For the text-containing cell, return its midpoint in (X, Y) coordinate format. 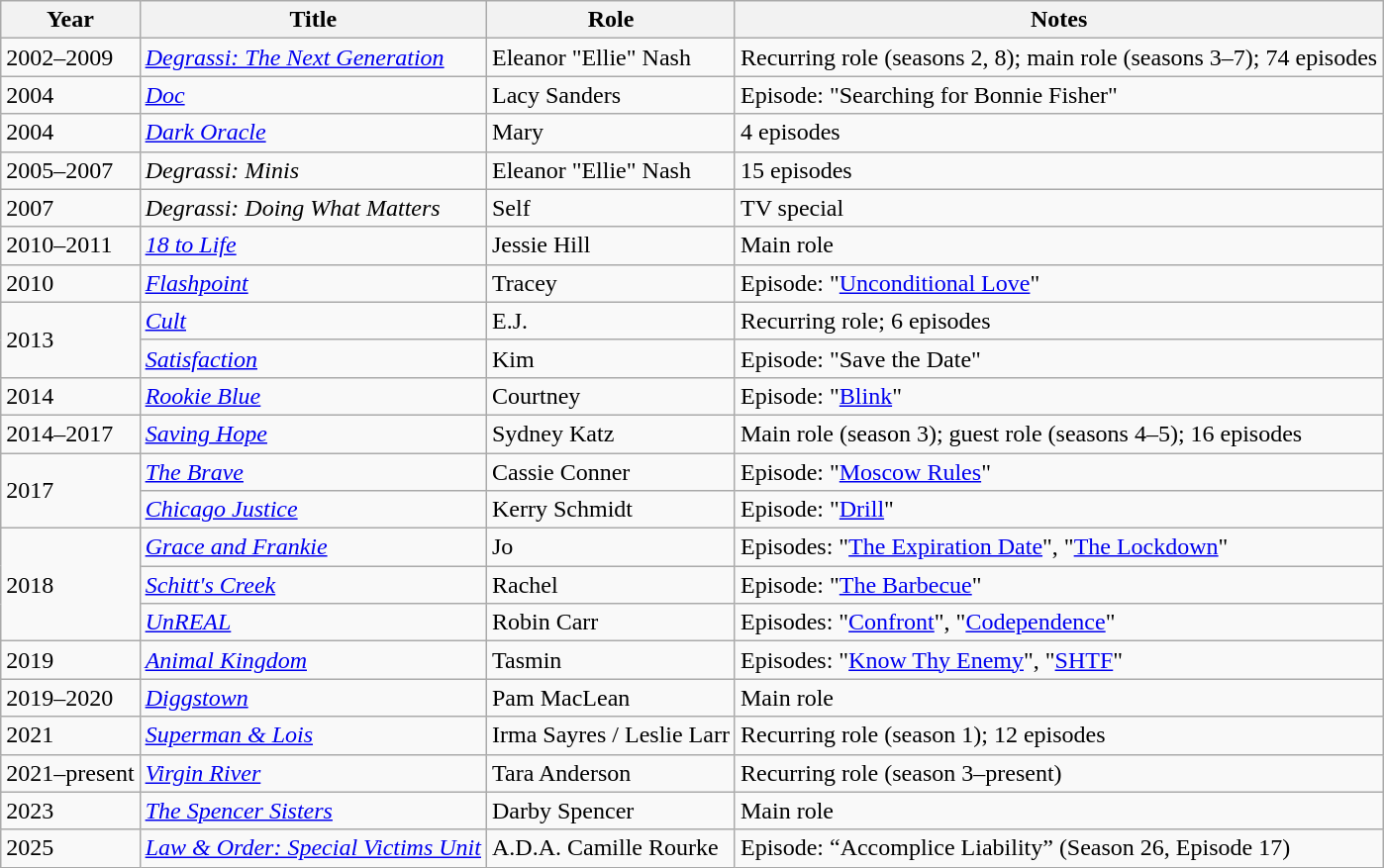
Rachel (610, 585)
Chicago Justice (313, 510)
E.J. (610, 321)
UnREAL (313, 623)
Episodes: "Know Thy Enemy", "SHTF" (1058, 660)
TV special (1058, 208)
Role (610, 20)
Episode: "Save the Date" (1058, 358)
Schitt's Creek (313, 585)
2007 (70, 208)
Tasmin (610, 660)
Episode: "Searching for Bonnie Fisher" (1058, 95)
Law & Order: Special Victims Unit (313, 848)
Degrassi: The Next Generation (313, 57)
Courtney (610, 396)
2019 (70, 660)
Pam MacLean (610, 698)
Jessie Hill (610, 245)
2014 (70, 396)
Saving Hope (313, 434)
2014–2017 (70, 434)
2025 (70, 848)
2005–2007 (70, 170)
2010–2011 (70, 245)
Recurring role (season 3–present) (1058, 773)
Kerry Schmidt (610, 510)
2021–present (70, 773)
Rookie Blue (313, 396)
Virgin River (313, 773)
Cassie Conner (610, 472)
Diggstown (313, 698)
The Spencer Sisters (313, 811)
Title (313, 20)
Episode: "Moscow Rules" (1058, 472)
Jo (610, 547)
Episode: "Drill" (1058, 510)
2021 (70, 735)
4 episodes (1058, 133)
Self (610, 208)
15 episodes (1058, 170)
Degrassi: Doing What Matters (313, 208)
Lacy Sanders (610, 95)
Sydney Katz (610, 434)
Animal Kingdom (313, 660)
Irma Sayres / Leslie Larr (610, 735)
Notes (1058, 20)
2023 (70, 811)
Doc (313, 95)
Robin Carr (610, 623)
Darby Spencer (610, 811)
Episodes: "Confront", "Codependence" (1058, 623)
Flashpoint (313, 283)
Recurring role (season 1); 12 episodes (1058, 735)
Superman & Lois (313, 735)
Episode: "Blink" (1058, 396)
Recurring role (seasons 2, 8); main role (seasons 3–7); 74 episodes (1058, 57)
Kim (610, 358)
Degrassi: Minis (313, 170)
Grace and Frankie (313, 547)
Episode: “Accomplice Liability” (Season 26, Episode 17) (1058, 848)
A.D.A. Camille Rourke (610, 848)
Recurring role; 6 episodes (1058, 321)
2017 (70, 491)
2013 (70, 339)
Dark Oracle (313, 133)
18 to Life (313, 245)
Mary (610, 133)
The Brave (313, 472)
2019–2020 (70, 698)
Cult (313, 321)
Main role (season 3); guest role (seasons 4–5); 16 episodes (1058, 434)
Tracey (610, 283)
Episodes: "The Expiration Date", "The Lockdown" (1058, 547)
Satisfaction (313, 358)
Episode: "The Barbecue" (1058, 585)
Episode: "Unconditional Love" (1058, 283)
2002–2009 (70, 57)
Year (70, 20)
2010 (70, 283)
2018 (70, 585)
Tara Anderson (610, 773)
